Capture the cell that displays the provided text and extract its (X, Y) central coordinate. 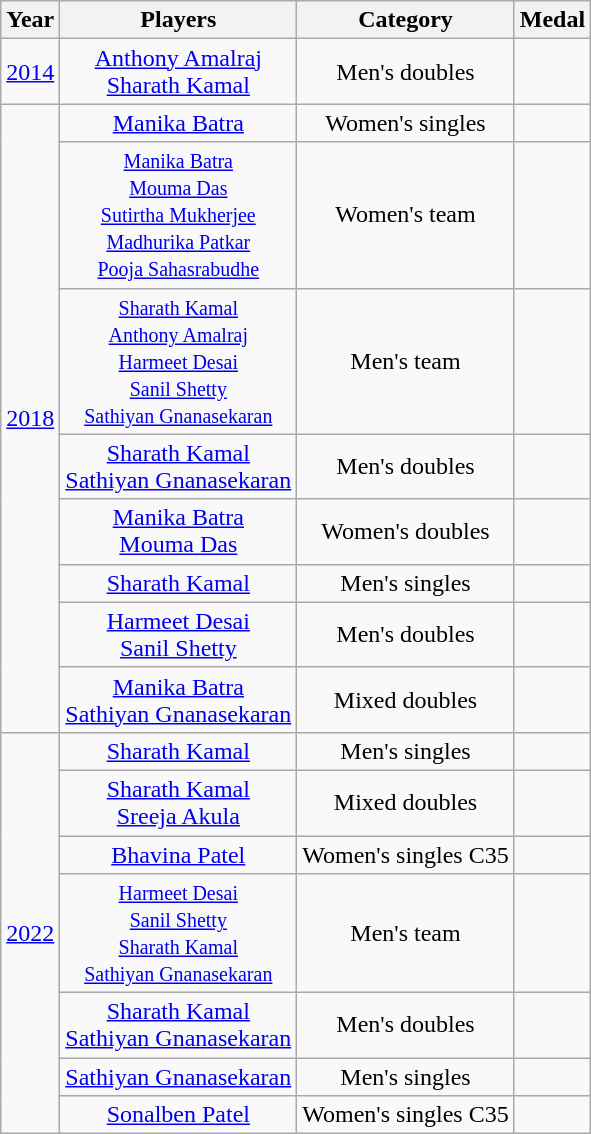
Sathiyan Gnanasekaran (178, 1077)
Harmeet DesaiSanil ShettySharath KamalSathiyan Gnanasekaran (178, 934)
Manika BatraSathiyan Gnanasekaran (178, 700)
Sharath KamalSreeja Akula (178, 802)
Anthony AmalrajSharath Kamal (178, 72)
Sonalben Patel (178, 1115)
Women's singles (406, 123)
Bhavina Patel (178, 855)
2022 (30, 932)
2014 (30, 72)
Women's doubles (406, 532)
Manika Batra (178, 123)
Manika BatraMouma Das (178, 532)
2018 (30, 418)
Medal (552, 20)
Year (30, 20)
Players (178, 20)
Sharath KamalAnthony AmalrajHarmeet DesaiSanil ShettySathiyan Gnanasekaran (178, 361)
Manika Batra Mouma DasSutirtha MukherjeeMadhurika PatkarPooja Sahasrabudhe (178, 215)
Category (406, 20)
Women's team (406, 215)
Harmeet DesaiSanil Shetty (178, 634)
